Return [X, Y] of the center of cell containing provided text 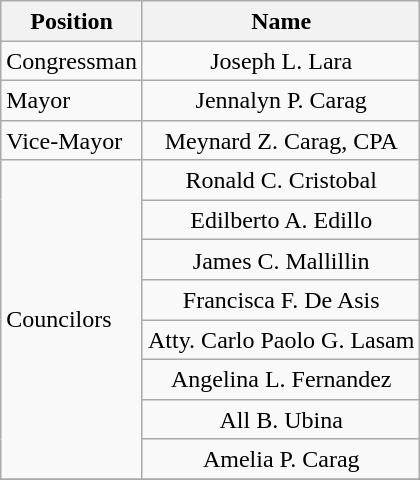
Congressman [72, 61]
Francisca F. De Asis [280, 300]
Atty. Carlo Paolo G. Lasam [280, 340]
Councilors [72, 320]
Amelia P. Carag [280, 459]
James C. Mallillin [280, 260]
Vice-Mayor [72, 140]
Name [280, 21]
Angelina L. Fernandez [280, 379]
Edilberto A. Edillo [280, 220]
Joseph L. Lara [280, 61]
All B. Ubina [280, 419]
Ronald C. Cristobal [280, 180]
Mayor [72, 100]
Position [72, 21]
Jennalyn P. Carag [280, 100]
Meynard Z. Carag, CPA [280, 140]
